Extract the [X, Y] coordinate from the center of the cell holding the provided text.  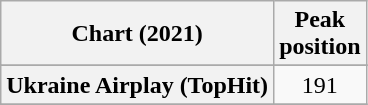
191 [320, 85]
Chart (2021) [138, 34]
Ukraine Airplay (TopHit) [138, 85]
Peakposition [320, 34]
